Output the (x, y) coordinate of the center of the cell containing the given text.  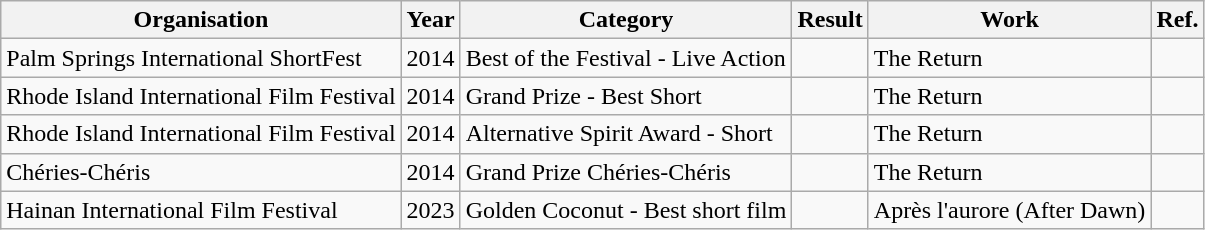
Alternative Spirit Award - Short (626, 134)
Year (430, 20)
Après l'aurore (After Dawn) (1010, 210)
Ref. (1178, 20)
Grand Prize - Best Short (626, 96)
Organisation (201, 20)
Category (626, 20)
Work (1010, 20)
Result (830, 20)
Hainan International Film Festival (201, 210)
Grand Prize Chéries-Chéris (626, 172)
Chéries-Chéris (201, 172)
Palm Springs International ShortFest (201, 58)
Golden Coconut - Best short film (626, 210)
2023 (430, 210)
Best of the Festival - Live Action (626, 58)
